Extract the (X, Y) coordinate from the center of the cell holding the provided text.  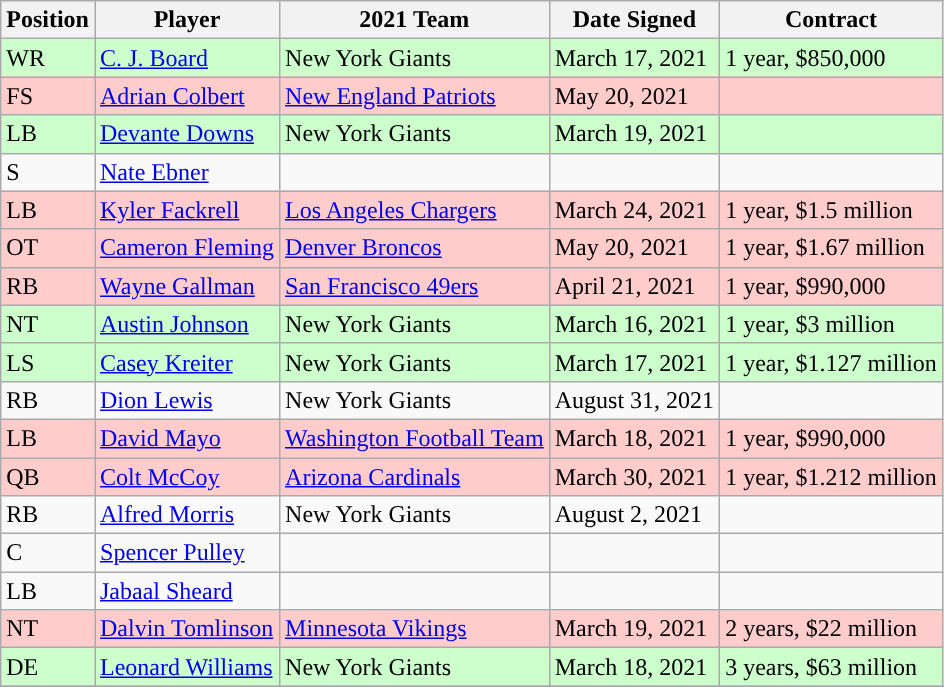
2021 Team (415, 20)
Minnesota Vikings (415, 629)
David Mayo (186, 438)
April 21, 2021 (634, 286)
3 years, $63 million (832, 667)
Dion Lewis (186, 400)
March 24, 2021 (634, 210)
Jabaal Sheard (186, 591)
Position (48, 20)
Arizona Cardinals (415, 477)
FS (48, 96)
Devante Downs (186, 134)
1 year, $1.5 million (832, 210)
Austin Johnson (186, 324)
August 31, 2021 (634, 400)
Cameron Fleming (186, 248)
August 2, 2021 (634, 515)
Dalvin Tomlinson (186, 629)
DE (48, 667)
2 years, $22 million (832, 629)
QB (48, 477)
Colt McCoy (186, 477)
1 year, $3 million (832, 324)
S (48, 172)
Adrian Colbert (186, 96)
WR (48, 58)
Los Angeles Chargers (415, 210)
Washington Football Team (415, 438)
Alfred Morris (186, 515)
C. J. Board (186, 58)
Casey Kreiter (186, 362)
1 year, $1.127 million (832, 362)
New England Patriots (415, 96)
Spencer Pulley (186, 553)
1 year, $850,000 (832, 58)
1 year, $1.67 million (832, 248)
Wayne Gallman (186, 286)
Nate Ebner (186, 172)
Denver Broncos (415, 248)
San Francisco 49ers (415, 286)
Leonard Williams (186, 667)
C (48, 553)
OT (48, 248)
Date Signed (634, 20)
March 16, 2021 (634, 324)
Kyler Fackrell (186, 210)
LS (48, 362)
Contract (832, 20)
Player (186, 20)
March 30, 2021 (634, 477)
1 year, $1.212 million (832, 477)
